Identify which cell holds the provided text, then report its (X, Y) central coordinate. 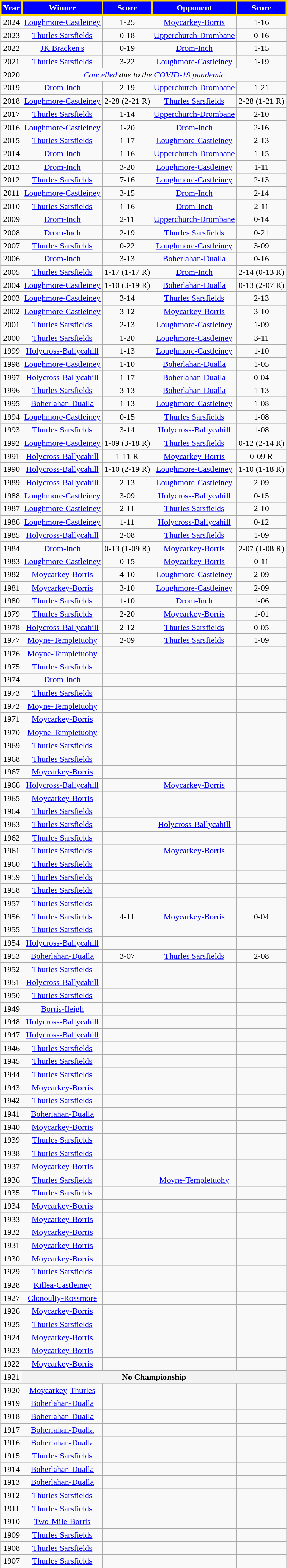
1-09 (3-18 R) (127, 443)
1959 (11, 877)
1962 (11, 838)
2005 (11, 272)
1984 (11, 548)
1985 (11, 535)
1989 (11, 482)
2-07 (1-08 R) (261, 548)
1-05 (261, 364)
3-11 (261, 338)
7-16 (127, 180)
1-10 (1-18 R) (261, 469)
2014 (11, 153)
1917 (11, 1430)
1942 (11, 1101)
1925 (11, 1324)
1-10 (3-19 R) (127, 285)
1987 (11, 509)
1929 (11, 1272)
4-11 (127, 917)
1977 (11, 640)
1-10 (2-19 R) (127, 469)
1945 (11, 1061)
1-25 (127, 22)
1992 (11, 443)
1996 (11, 391)
Winner (62, 8)
1964 (11, 811)
1968 (11, 759)
3-12 (127, 311)
1973 (11, 693)
2001 (11, 325)
1934 (11, 1206)
1998 (11, 364)
0-21 (261, 233)
1937 (11, 1166)
1927 (11, 1298)
1916 (11, 1443)
2012 (11, 180)
1997 (11, 377)
1963 (11, 825)
1943 (11, 1088)
1921 (11, 1377)
0-19 (127, 48)
2007 (11, 246)
1975 (11, 667)
1988 (11, 496)
1910 (11, 1522)
1990 (11, 469)
1967 (11, 772)
1932 (11, 1232)
1940 (11, 1127)
1-21 (261, 88)
2024 (11, 22)
1950 (11, 995)
0-12 (261, 522)
1946 (11, 1048)
1993 (11, 430)
1999 (11, 351)
1978 (11, 627)
1995 (11, 404)
1956 (11, 917)
1983 (11, 561)
1923 (11, 1351)
1914 (11, 1469)
1936 (11, 1180)
1955 (11, 930)
1939 (11, 1140)
2022 (11, 48)
1965 (11, 798)
1954 (11, 943)
1913 (11, 1482)
2-20 (127, 614)
0-13 (1-09 R) (127, 548)
1970 (11, 732)
1926 (11, 1311)
2-16 (261, 127)
2-28 (2-21 R) (127, 101)
1920 (11, 1390)
2009 (11, 219)
No Championship (154, 1377)
1991 (11, 456)
1957 (11, 903)
1-01 (261, 614)
2010 (11, 206)
1-11 R (127, 456)
Clonoulty-Rossmore (62, 1298)
1915 (11, 1456)
1944 (11, 1074)
1994 (11, 417)
1982 (11, 574)
1918 (11, 1416)
1-17 (1-17 R) (127, 272)
0-05 (261, 627)
3-15 (127, 193)
1933 (11, 1219)
2004 (11, 285)
2002 (11, 311)
0-18 (127, 35)
1960 (11, 864)
1919 (11, 1403)
1948 (11, 1022)
0-14 (261, 219)
1911 (11, 1509)
1912 (11, 1495)
2019 (11, 88)
2013 (11, 167)
1928 (11, 1285)
0-12 (2-14 R) (261, 443)
Borris-Ileigh (62, 1009)
3-07 (127, 956)
1952 (11, 969)
1969 (11, 745)
Cancelled due to the COVID-19 pandemic (154, 75)
1935 (11, 1193)
1951 (11, 982)
2015 (11, 140)
1979 (11, 614)
0-11 (261, 561)
1961 (11, 851)
2-12 (127, 627)
3-20 (127, 167)
1971 (11, 719)
1909 (11, 1535)
1941 (11, 1114)
1907 (11, 1561)
1930 (11, 1259)
1947 (11, 1035)
1974 (11, 680)
1981 (11, 588)
1980 (11, 601)
1924 (11, 1337)
2000 (11, 338)
1972 (11, 706)
Year (11, 8)
1908 (11, 1548)
2011 (11, 193)
1986 (11, 522)
2020 (11, 75)
JK Bracken's (62, 48)
Two-Mile-Borris (62, 1522)
2003 (11, 298)
2021 (11, 62)
3-22 (127, 62)
2017 (11, 114)
2018 (11, 101)
2008 (11, 233)
1938 (11, 1153)
0-22 (127, 246)
1931 (11, 1246)
1958 (11, 890)
2023 (11, 35)
1922 (11, 1364)
1966 (11, 785)
Opponent (194, 8)
1-06 (261, 601)
2-28 (1-21 R) (261, 101)
2006 (11, 259)
Moycarkey-Thurles (62, 1390)
2-14 (261, 193)
0-13 (2-07 R) (261, 285)
2-14 (0-13 R) (261, 272)
0-09 R (261, 456)
2016 (11, 127)
1-14 (127, 114)
1953 (11, 956)
1976 (11, 654)
1949 (11, 1009)
1-19 (261, 62)
4-10 (127, 574)
Killea-Castleiney (62, 1285)
